Provide the [x, y] coordinate of the cell's center where the given text is located.  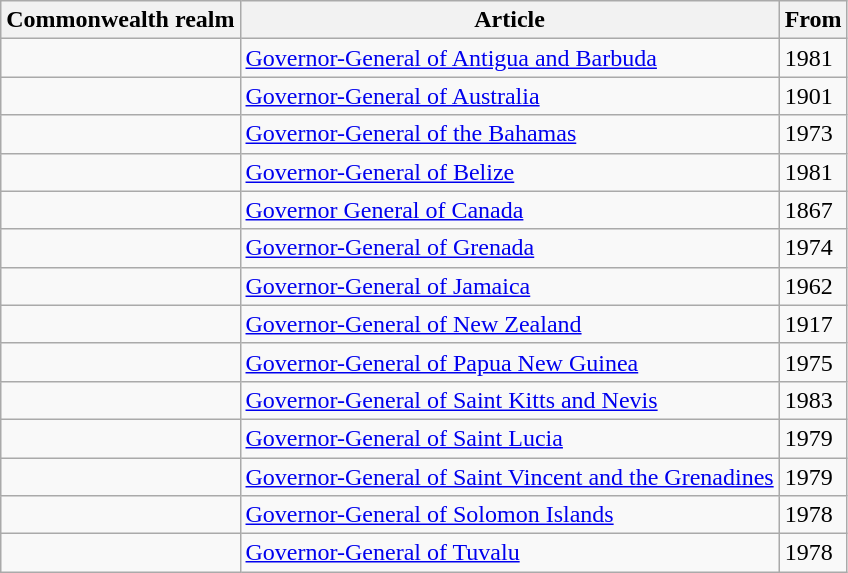
1983 [813, 400]
1867 [813, 210]
Commonwealth realm [120, 20]
1901 [813, 96]
Governor-General of Papua New Guinea [510, 362]
Governor-General of Saint Kitts and Nevis [510, 400]
From [813, 20]
1917 [813, 324]
Governor General of Canada [510, 210]
Governor-General of Belize [510, 172]
1962 [813, 286]
1973 [813, 134]
Governor-General of New Zealand [510, 324]
Governor-General of Grenada [510, 248]
Governor-General of Australia [510, 96]
Article [510, 20]
Governor-General of Saint Vincent and the Grenadines [510, 477]
Governor-General of Antigua and Barbuda [510, 58]
Governor-General of Solomon Islands [510, 515]
1975 [813, 362]
Governor-General of the Bahamas [510, 134]
1974 [813, 248]
Governor-General of Tuvalu [510, 553]
Governor-General of Saint Lucia [510, 438]
Governor-General of Jamaica [510, 286]
